Output the [x, y] coordinate of the center of the cell containing the given text.  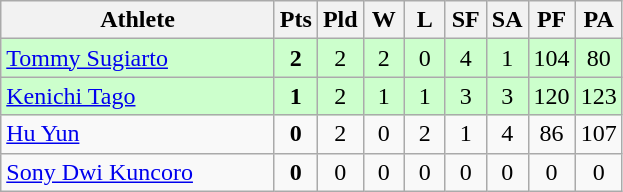
Pts [296, 20]
86 [552, 134]
Hu Yun [138, 134]
104 [552, 58]
Athlete [138, 20]
Tommy Sugiarto [138, 58]
SF [466, 20]
80 [598, 58]
107 [598, 134]
W [384, 20]
120 [552, 96]
Pld [340, 20]
Kenichi Tago [138, 96]
123 [598, 96]
L [424, 20]
Sony Dwi Kuncoro [138, 172]
PA [598, 20]
PF [552, 20]
SA [507, 20]
